Identify which cell holds the provided text, then report its [x, y] central coordinate. 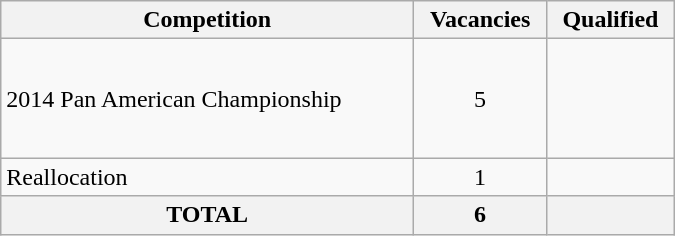
Vacancies [480, 20]
6 [480, 215]
1 [480, 177]
2014 Pan American Championship [208, 98]
5 [480, 98]
Qualified [611, 20]
TOTAL [208, 215]
Competition [208, 20]
Reallocation [208, 177]
